Capture the cell that displays the provided text and extract its (X, Y) central coordinate. 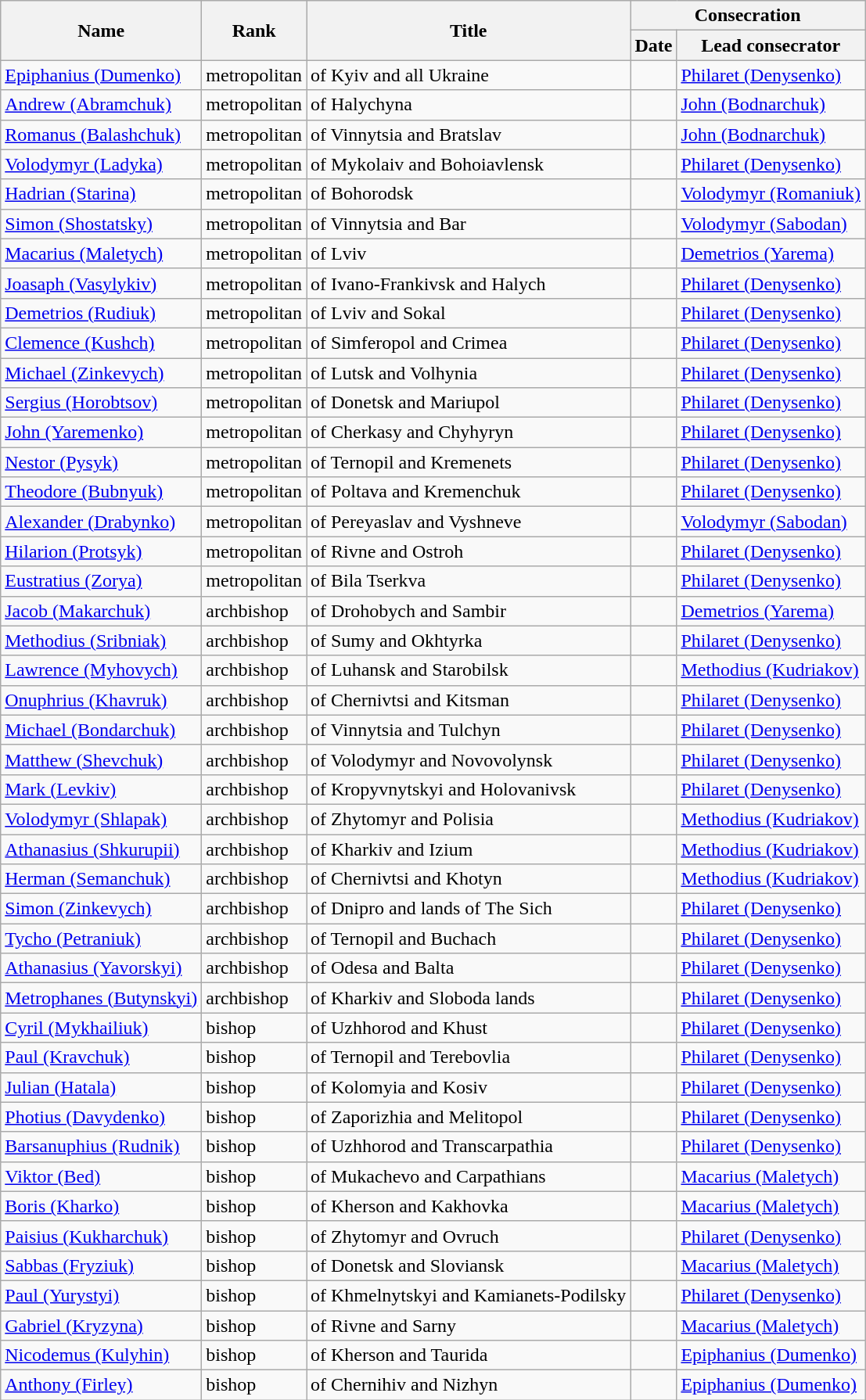
Date (654, 45)
of Mukachevo and Carpathians (469, 1176)
of Khmelnytskyi and Kamianets-Podilsky (469, 1295)
of Kharkiv and Sloboda lands (469, 998)
of Ivano-Frankivsk and Halych (469, 283)
of Vinnytsia and Tulchyn (469, 730)
of Bohorodsk (469, 194)
Theodore (Bubnyuk) (102, 492)
Volodymyr (Romaniuk) (771, 194)
Mark (Levkiv) (102, 789)
Paisius (Kukharchuk) (102, 1236)
Romanus (Balashchuk) (102, 135)
Cyril (Mykhailiuk) (102, 1028)
Lead consecrator (771, 45)
Hilarion (Protsyk) (102, 551)
of Rivne and Sarny (469, 1326)
of Kyiv and all Ukraine (469, 75)
Photius (Davydenko) (102, 1117)
of Cherkasy and Chyhyryn (469, 433)
of Mykolaiv and Bohoiavlensk (469, 164)
of Kropyvnytskyi and Holovanivsk (469, 789)
of Zhytomyr and Polisia (469, 819)
of Volodymyr and Novovolynsk (469, 759)
of Drohobych and Sambir (469, 611)
of Odesa and Balta (469, 968)
Alexander (Drabynko) (102, 522)
Name (102, 31)
Sergius (Horobtsov) (102, 403)
Eustratius (Zorya) (102, 581)
Athanasius (Yavorskyi) (102, 968)
Methodius (Sribniak) (102, 641)
Joasaph (Vasylykiv) (102, 283)
of Kharkiv and Izium (469, 849)
of Kherson and Kakhovka (469, 1206)
of Dnipro and lands of The Sich (469, 909)
Viktor (Bed) (102, 1176)
of Vinnytsia and Bratslav (469, 135)
Sabbas (Fryziuk) (102, 1265)
Herman (Semanchuk) (102, 879)
of Uzhhorod and Khust (469, 1028)
Simon (Zinkevych) (102, 909)
Consecration (748, 16)
of Zhytomyr and Ovruch (469, 1236)
of Halychyna (469, 105)
of Donetsk and Mariupol (469, 403)
of Kherson and Taurida (469, 1355)
Barsanuphius (Rudnik) (102, 1147)
Demetrios (Rudiuk) (102, 313)
of Chernivtsi and Kitsman (469, 700)
Nicodemus (Kulyhin) (102, 1355)
of Pereyaslav and Vyshneve (469, 522)
of Chernihiv and Nizhyn (469, 1385)
Hadrian (Starina) (102, 194)
Michael (Zinkevych) (102, 373)
Anthony (Firley) (102, 1385)
Paul (Kravchuk) (102, 1057)
Julian (Hatala) (102, 1087)
Rank (254, 31)
Onuphrius (Khavruk) (102, 700)
Jacob (Makarchuk) (102, 611)
Andrew (Abramchuk) (102, 105)
Lawrence (Myhovych) (102, 670)
Paul (Yurystyi) (102, 1295)
of Lutsk and Volhynia (469, 373)
of Simferopol and Crimea (469, 343)
of Lviv and Sokal (469, 313)
of Sumy and Okhtyrka (469, 641)
Volodymyr (Shlapak) (102, 819)
of Donetsk and Sloviansk (469, 1265)
Metrophanes (Butynskyi) (102, 998)
Boris (Kharko) (102, 1206)
of Uzhhorod and Transcarpathia (469, 1147)
of Zaporizhia and Melitopol (469, 1117)
John (Yaremenko) (102, 433)
of Ternopil and Terebovlia (469, 1057)
Michael (Bondarchuk) (102, 730)
of Ternopil and Kremenets (469, 462)
of Rivne and Ostroh (469, 551)
of Kolomyia and Kosiv (469, 1087)
Tycho (Petraniuk) (102, 939)
Matthew (Shevchuk) (102, 759)
Athanasius (Shkurupii) (102, 849)
Nestor (Pysyk) (102, 462)
Simon (Shostatsky) (102, 224)
Clemence (Kushch) (102, 343)
of Lviv (469, 253)
of Vinnytsia and Bar (469, 224)
of Poltava and Kremenchuk (469, 492)
of Bila Tserkva (469, 581)
Volodymyr (Ladyka) (102, 164)
of Ternopil and Buchach (469, 939)
of Chernivtsi and Khotyn (469, 879)
of Luhansk and Starobilsk (469, 670)
Title (469, 31)
Gabriel (Kryzyna) (102, 1326)
